Provide the [X, Y] coordinate of the cell's center where the given text is located.  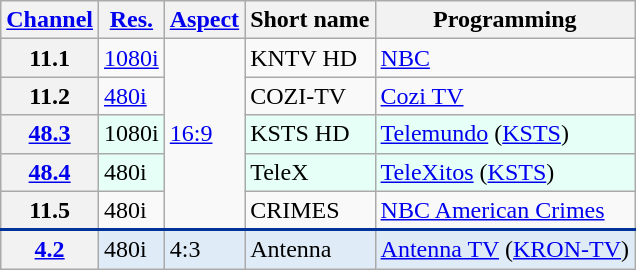
Antenna [310, 250]
11.1 [50, 58]
4:3 [204, 250]
Short name [310, 20]
NBC [504, 58]
48.4 [50, 172]
Telemundo (KSTS) [504, 134]
48.3 [50, 134]
Antenna TV (KRON-TV) [504, 250]
Aspect [204, 20]
COZI-TV [310, 96]
KNTV HD [310, 58]
KSTS HD [310, 134]
NBC American Crimes [504, 210]
Programming [504, 20]
11.5 [50, 210]
TeleX [310, 172]
4.2 [50, 250]
CRIMES [310, 210]
Res. [132, 20]
TeleXitos (KSTS) [504, 172]
16:9 [204, 134]
Cozi TV [504, 96]
Channel [50, 20]
11.2 [50, 96]
